Capture the cell that displays the provided text and extract its [x, y] central coordinate. 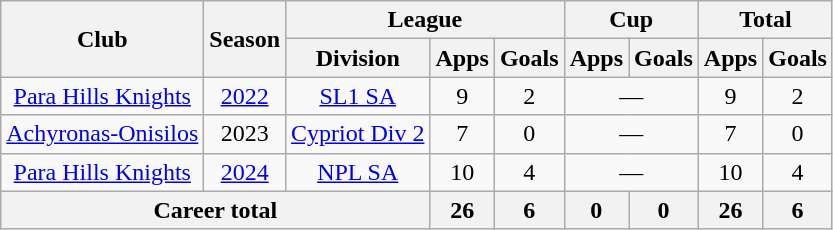
2023 [245, 134]
League [426, 20]
NPL SA [358, 172]
Achyronas-Onisilos [102, 134]
2022 [245, 96]
Season [245, 39]
Cup [631, 20]
Club [102, 39]
2024 [245, 172]
Total [765, 20]
Division [358, 58]
SL1 SA [358, 96]
Career total [216, 210]
Cypriot Div 2 [358, 134]
